Return (x, y) of the center of cell containing provided text 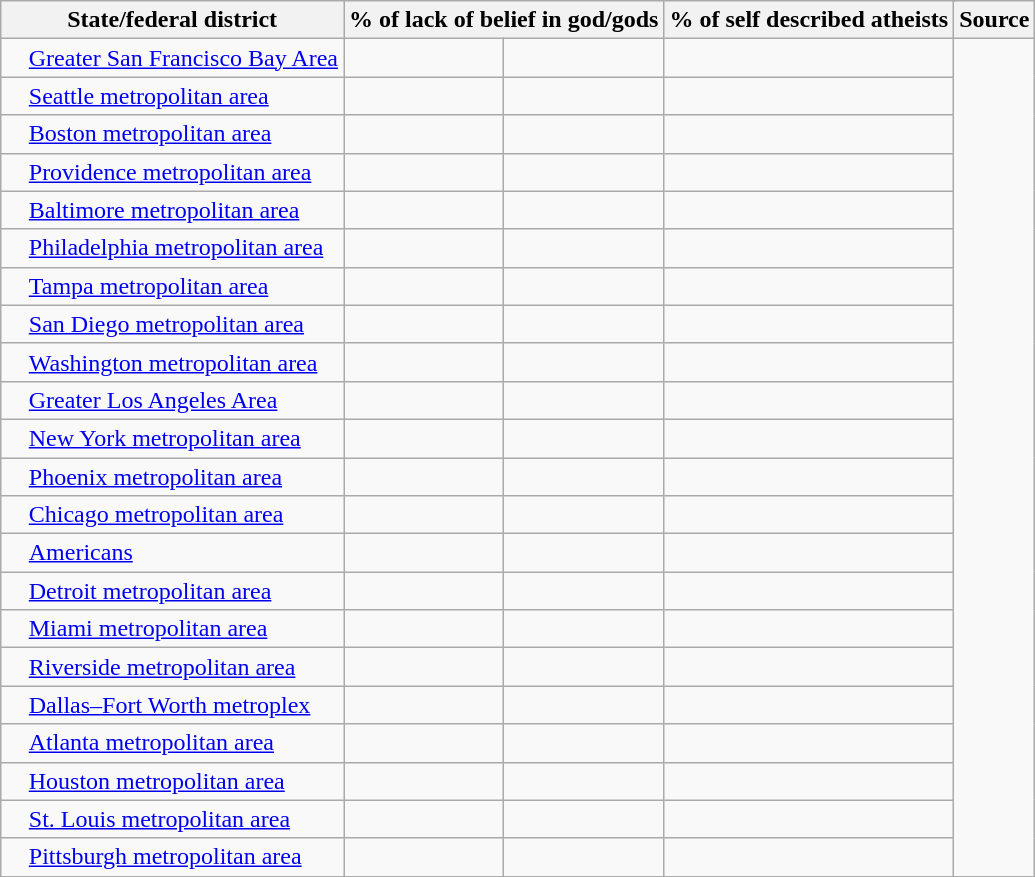
Detroit metropolitan area (172, 591)
Washington metropolitan area (172, 362)
Riverside metropolitan area (172, 667)
Seattle metropolitan area (172, 96)
Americans (172, 553)
Tampa metropolitan area (172, 286)
Philadelphia metropolitan area (172, 248)
Atlanta metropolitan area (172, 743)
Baltimore metropolitan area (172, 210)
% of self described atheists (809, 20)
Chicago metropolitan area (172, 515)
Pittsburgh metropolitan area (172, 857)
Greater San Francisco Bay Area (172, 58)
Houston metropolitan area (172, 781)
Phoenix metropolitan area (172, 477)
Dallas–Fort Worth metroplex (172, 705)
Source (994, 20)
State/federal district (172, 20)
St. Louis metropolitan area (172, 819)
Greater Los Angeles Area (172, 400)
Providence metropolitan area (172, 172)
Miami metropolitan area (172, 629)
San Diego metropolitan area (172, 324)
Boston metropolitan area (172, 134)
New York metropolitan area (172, 438)
% of lack of belief in god/gods (504, 20)
